Pinpoint the cell where the given text exists, returning its [x, y] midpoint coordinate. 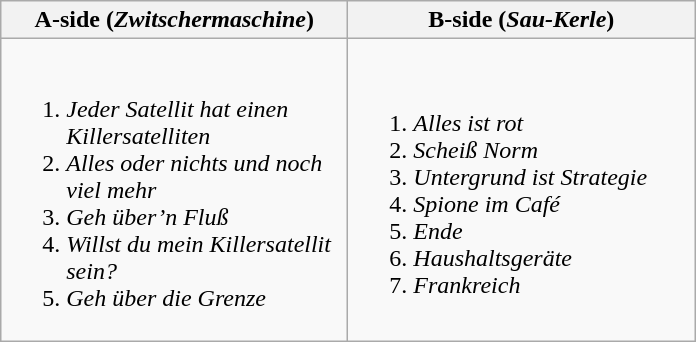
Jeder Satellit hat einen KillersatellitenAlles oder nichts und noch viel mehrGeh über’n FlußWillst du mein Killersatellit sein?Geh über die Grenze [174, 190]
A-side (Zwitschermaschine) [174, 20]
Alles ist rotScheiß NormUntergrund ist StrategieSpione im CaféEndeHaushaltsgeräteFrankreich [522, 190]
B-side (Sau-Kerle) [522, 20]
